Extract the (x, y) coordinate from the center of the cell holding the provided text.  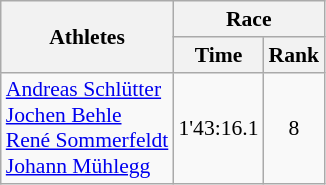
Athletes (88, 36)
1'43:16.1 (218, 128)
8 (294, 128)
Andreas SchlütterJochen BehleRené SommerfeldtJohann Mühlegg (88, 128)
Race (248, 19)
Rank (294, 55)
Time (218, 55)
